Scan for the cell matching the given text and deliver its (X, Y) coordinate at center. 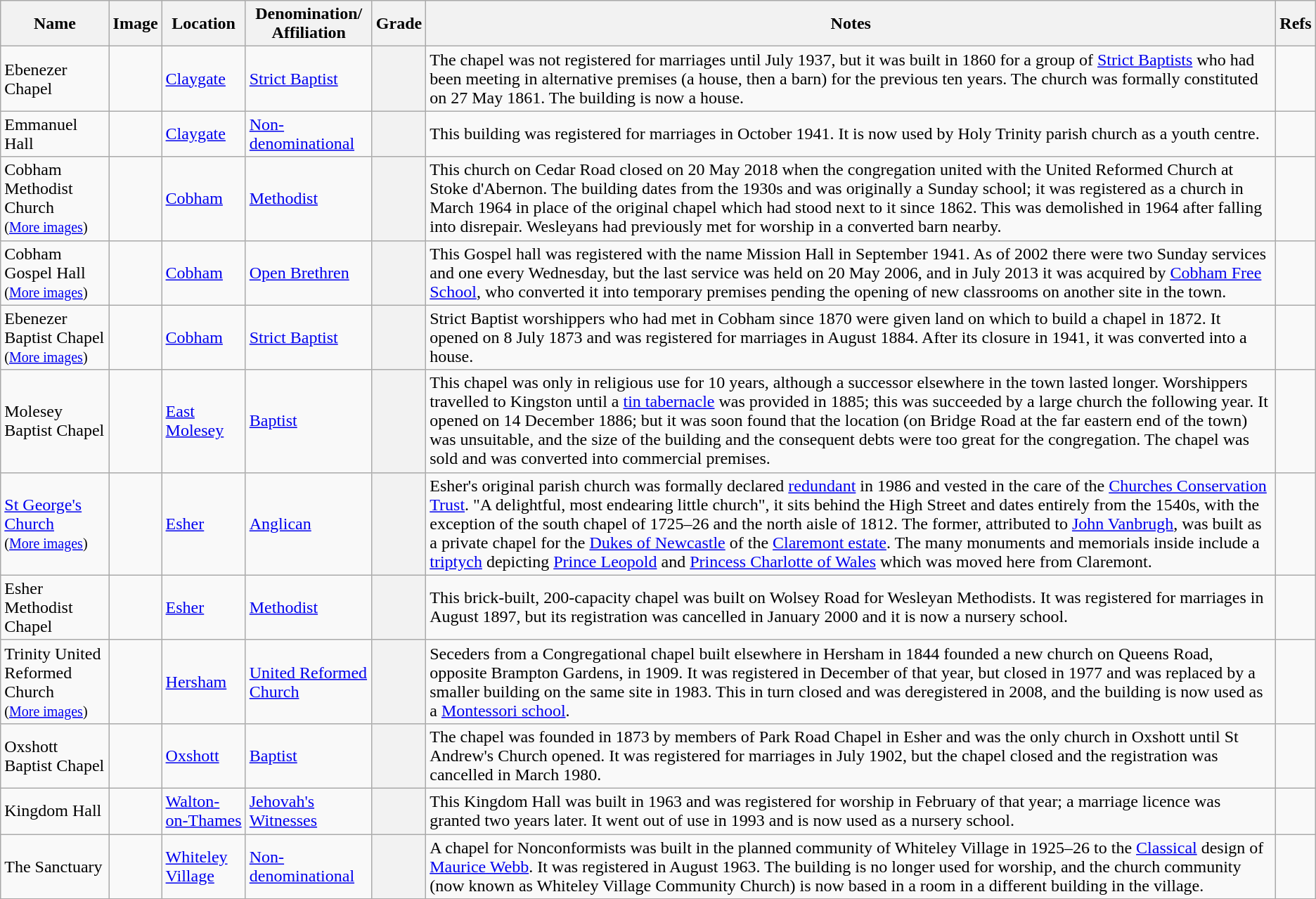
Refs (1296, 24)
Open Brethren (309, 273)
Anglican (309, 524)
Denomination/Affiliation (309, 24)
Ebenezer Baptist Chapel(More images) (55, 337)
Name (55, 24)
United Reformed Church (309, 682)
Molesey Baptist Chapel (55, 421)
Trinity United Reformed Church(More images) (55, 682)
Ebenezer Chapel (55, 79)
Esher Methodist Chapel (55, 607)
East Molesey (204, 421)
This building was registered for marriages in October 1941. It is now used by Holy Trinity parish church as a youth centre. (851, 134)
St George's Church(More images) (55, 524)
Grade (399, 24)
Location (204, 24)
The Sanctuary (55, 866)
Oxshott (204, 756)
Notes (851, 24)
Oxshott Baptist Chapel (55, 756)
Hersham (204, 682)
Kingdom Hall (55, 811)
Cobham Gospel Hall(More images) (55, 273)
Image (135, 24)
Whiteley Village (204, 866)
Cobham Methodist Church(More images) (55, 198)
Emmanuel Hall (55, 134)
Walton-on-Thames (204, 811)
Jehovah's Witnesses (309, 811)
